For the text-containing cell, return its midpoint in [X, Y] coordinate format. 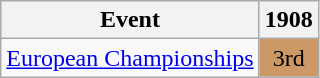
3rd [288, 58]
European Championships [130, 58]
1908 [288, 20]
Event [130, 20]
